Output the [X, Y] coordinate of the center of the cell containing the given text.  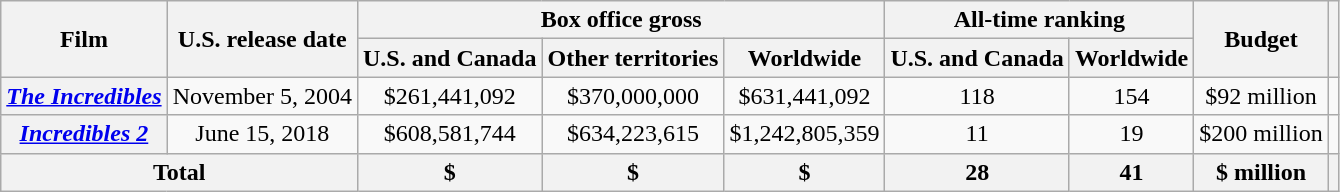
Film [84, 39]
Total [180, 172]
41 [1131, 172]
$1,242,805,359 [804, 134]
Incredibles 2 [84, 134]
All-time ranking [1040, 20]
November 5, 2004 [262, 96]
Box office gross [620, 20]
118 [977, 96]
19 [1131, 134]
The Incredibles [84, 96]
$261,441,092 [449, 96]
$92 million [1261, 96]
$ million [1261, 172]
28 [977, 172]
U.S. release date [262, 39]
$608,581,744 [449, 134]
Budget [1261, 39]
$370,000,000 [633, 96]
$200 million [1261, 134]
11 [977, 134]
$634,223,615 [633, 134]
Other territories [633, 58]
154 [1131, 96]
$631,441,092 [804, 96]
June 15, 2018 [262, 134]
